Output the (X, Y) coordinate of the center of the cell containing the given text.  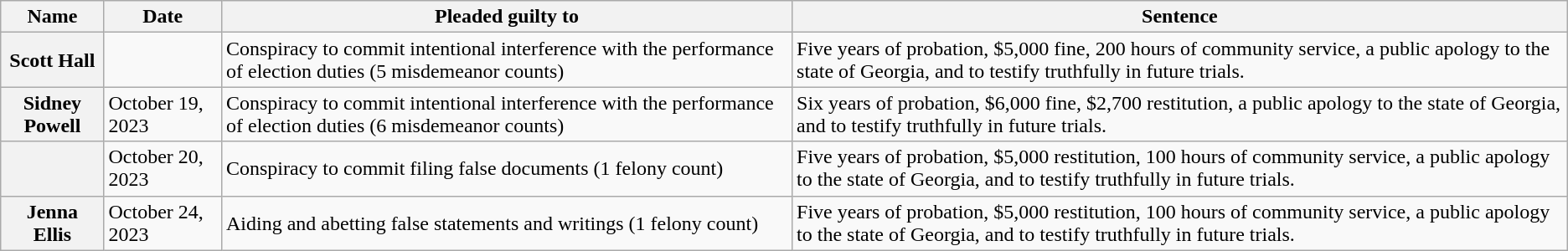
Six years of probation, $6,000 fine, $2,700 restitution, a public apology to the state of Georgia, and to testify truthfully in future trials. (1180, 114)
Date (162, 17)
Sentence (1180, 17)
Conspiracy to commit intentional interference with the performance of election duties (6 misdemeanor counts) (506, 114)
Pleaded guilty to (506, 17)
Name (52, 17)
October 19, 2023 (162, 114)
Conspiracy to commit intentional interference with the performance of election duties (5 misdemeanor counts) (506, 60)
October 20, 2023 (162, 169)
Conspiracy to commit filing false documents (1 felony count) (506, 169)
Aiding and abetting false statements and writings (1 felony count) (506, 223)
Scott Hall (52, 60)
Sidney Powell (52, 114)
Jenna Ellis (52, 223)
October 24, 2023 (162, 223)
